Capture the cell that displays the provided text and extract its (X, Y) central coordinate. 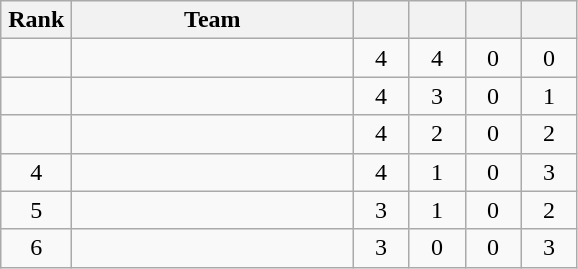
6 (36, 248)
5 (36, 210)
Team (212, 20)
Rank (36, 20)
